Return the [X, Y] coordinate for the center point of the cell that contains the specified text.  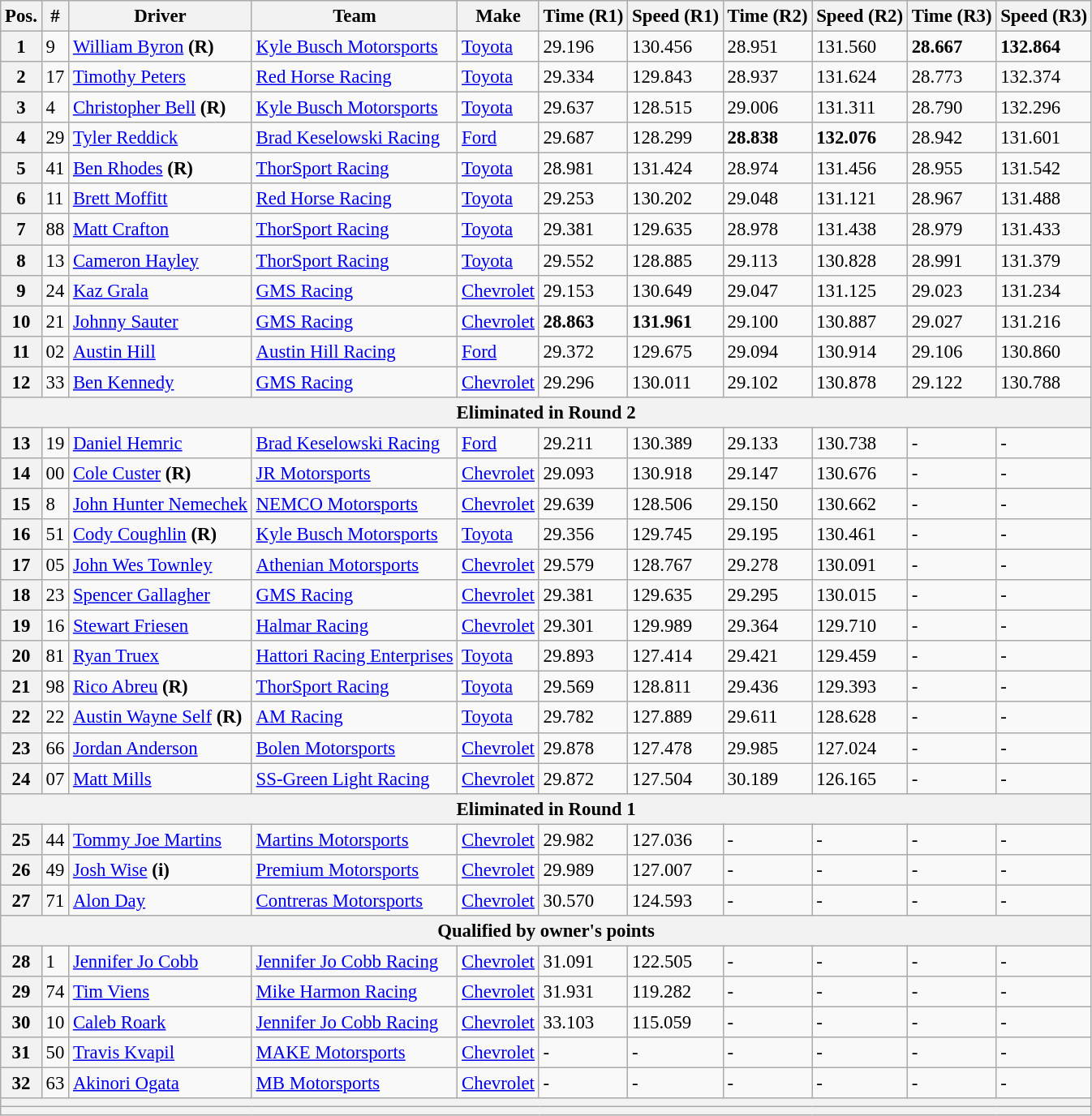
29.985 [767, 748]
Time (R3) [952, 16]
29.334 [583, 77]
131.438 [860, 230]
130.015 [860, 595]
29.982 [583, 839]
33 [55, 382]
131.424 [676, 169]
29.106 [952, 351]
29.150 [767, 504]
132.374 [1044, 77]
Brett Moffitt [161, 199]
29.364 [767, 626]
29.893 [583, 656]
Hattori Racing Enterprises [355, 656]
Ben Rhodes (R) [161, 169]
130.860 [1044, 351]
28.955 [952, 169]
127.414 [676, 656]
29.301 [583, 626]
Josh Wise (i) [161, 870]
Martins Motorsports [355, 839]
124.593 [676, 900]
129.745 [676, 534]
131.456 [860, 169]
29.195 [767, 534]
Cameron Hayley [161, 260]
29.611 [767, 718]
14 [21, 474]
132.864 [1044, 47]
Christopher Bell (R) [161, 108]
130.887 [860, 321]
29.295 [767, 595]
29.253 [583, 199]
130.878 [860, 382]
81 [55, 656]
28.981 [583, 169]
29.196 [583, 47]
49 [55, 870]
Kaz Grala [161, 290]
MB Motorsports [355, 1084]
29.782 [583, 718]
131.488 [1044, 199]
31.931 [583, 992]
SS-Green Light Racing [355, 779]
Driver [161, 16]
130.649 [676, 290]
Matt Mills [161, 779]
Time (R2) [767, 16]
28.979 [952, 230]
Caleb Roark [161, 1023]
05 [55, 565]
115.059 [676, 1023]
32 [21, 1084]
Jennifer Jo Cobb [161, 961]
Team [355, 16]
129.989 [676, 626]
6 [21, 199]
129.393 [860, 687]
33.103 [583, 1023]
130.091 [860, 565]
29.687 [583, 138]
132.076 [860, 138]
Contreras Motorsports [355, 900]
Johnny Sauter [161, 321]
Cody Coughlin (R) [161, 534]
# [55, 16]
128.515 [676, 108]
Tim Viens [161, 992]
25 [21, 839]
Halmar Racing [355, 626]
29.100 [767, 321]
31.091 [583, 961]
130.456 [676, 47]
2 [21, 77]
129.710 [860, 626]
29.093 [583, 474]
28.773 [952, 77]
Qualified by owner's points [547, 931]
28.937 [767, 77]
28.863 [583, 321]
129.675 [676, 351]
29.153 [583, 290]
28.942 [952, 138]
130.914 [860, 351]
127.007 [676, 870]
Austin Wayne Self (R) [161, 718]
127.889 [676, 718]
12 [21, 382]
Speed (R1) [676, 16]
122.505 [676, 961]
29.639 [583, 504]
29.436 [767, 687]
Ryan Truex [161, 656]
88 [55, 230]
29.372 [583, 351]
29.047 [767, 290]
130.461 [860, 534]
29.147 [767, 474]
132.296 [1044, 108]
Eliminated in Round 2 [547, 413]
131.379 [1044, 260]
127.478 [676, 748]
131.125 [860, 290]
129.459 [860, 656]
28 [21, 961]
98 [55, 687]
Daniel Hemric [161, 443]
Tyler Reddick [161, 138]
71 [55, 900]
7 [21, 230]
29.296 [583, 382]
Stewart Friesen [161, 626]
29.989 [583, 870]
130.011 [676, 382]
Eliminated in Round 1 [547, 809]
Athenian Motorsports [355, 565]
50 [55, 1053]
29.122 [952, 382]
29.637 [583, 108]
128.299 [676, 138]
John Wes Townley [161, 565]
29.211 [583, 443]
29.356 [583, 534]
Time (R1) [583, 16]
30 [21, 1023]
29.872 [583, 779]
29.113 [767, 260]
29.023 [952, 290]
Alon Day [161, 900]
41 [55, 169]
28.667 [952, 47]
15 [21, 504]
131.601 [1044, 138]
63 [55, 1084]
NEMCO Motorsports [355, 504]
119.282 [676, 992]
29.579 [583, 565]
29.048 [767, 199]
Mike Harmon Racing [355, 992]
126.165 [860, 779]
130.738 [860, 443]
74 [55, 992]
Tommy Joe Martins [161, 839]
Speed (R2) [860, 16]
28.978 [767, 230]
130.676 [860, 474]
131.542 [1044, 169]
Matt Crafton [161, 230]
28.790 [952, 108]
128.767 [676, 565]
130.662 [860, 504]
30.570 [583, 900]
Spencer Gallagher [161, 595]
27 [21, 900]
JR Motorsports [355, 474]
William Byron (R) [161, 47]
Akinori Ogata [161, 1084]
AM Racing [355, 718]
128.885 [676, 260]
131.234 [1044, 290]
29.878 [583, 748]
20 [21, 656]
3 [21, 108]
129.843 [676, 77]
Ben Kennedy [161, 382]
02 [55, 351]
131.311 [860, 108]
Make [498, 16]
John Hunter Nemechek [161, 504]
MAKE Motorsports [355, 1053]
29.094 [767, 351]
Timothy Peters [161, 77]
127.504 [676, 779]
07 [55, 779]
29.421 [767, 656]
127.036 [676, 839]
44 [55, 839]
28.991 [952, 260]
Travis Kvapil [161, 1053]
29.006 [767, 108]
131.216 [1044, 321]
31 [21, 1053]
28.838 [767, 138]
130.918 [676, 474]
Speed (R3) [1044, 16]
29.027 [952, 321]
130.389 [676, 443]
Premium Motorsports [355, 870]
131.433 [1044, 230]
29.102 [767, 382]
29.552 [583, 260]
5 [21, 169]
131.121 [860, 199]
127.024 [860, 748]
Bolen Motorsports [355, 748]
130.828 [860, 260]
Austin Hill Racing [355, 351]
28.967 [952, 199]
131.961 [676, 321]
29.278 [767, 565]
128.506 [676, 504]
Austin Hill [161, 351]
29.133 [767, 443]
Pos. [21, 16]
30.189 [767, 779]
130.788 [1044, 382]
28.974 [767, 169]
29.569 [583, 687]
131.624 [860, 77]
Cole Custer (R) [161, 474]
51 [55, 534]
131.560 [860, 47]
130.202 [676, 199]
Rico Abreu (R) [161, 687]
00 [55, 474]
66 [55, 748]
128.811 [676, 687]
26 [21, 870]
18 [21, 595]
Jordan Anderson [161, 748]
128.628 [860, 718]
28.951 [767, 47]
